Detect which cell encompasses the target text, then output its [x, y] center coordinate. 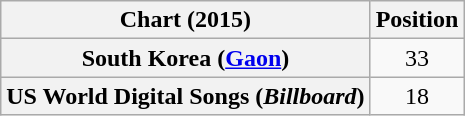
33 [417, 58]
Position [417, 20]
South Korea (Gaon) [186, 58]
US World Digital Songs (Billboard) [186, 96]
18 [417, 96]
Chart (2015) [186, 20]
